Provide the [x, y] coordinate of the cell's center where the given text is located.  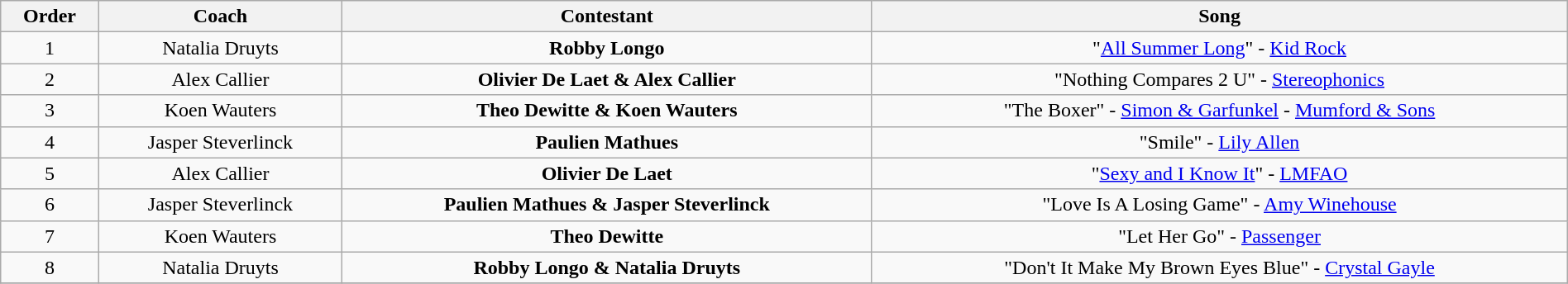
"Nothing Compares 2 U" - Stereophonics [1219, 79]
"Don't It Make My Brown Eyes Blue" - Crystal Gayle [1219, 267]
"All Summer Long" - Kid Rock [1219, 48]
"Love Is A Losing Game" - Amy Winehouse [1219, 205]
Robby Longo & Natalia Druyts [607, 267]
"The Boxer" - Simon & Garfunkel - Mumford & Sons [1219, 111]
Robby Longo [607, 48]
8 [50, 267]
"Smile" - Lily Allen [1219, 142]
Contestant [607, 17]
2 [50, 79]
6 [50, 205]
Olivier De Laet [607, 173]
"Let Her Go" - Passenger [1219, 236]
Coach [220, 17]
Order [50, 17]
Paulien Mathues [607, 142]
"Sexy and I Know It" - LMFAO [1219, 173]
7 [50, 236]
Theo Dewitte & Koen Wauters [607, 111]
Olivier De Laet & Alex Callier [607, 79]
Theo Dewitte [607, 236]
5 [50, 173]
1 [50, 48]
3 [50, 111]
Paulien Mathues & Jasper Steverlinck [607, 205]
Song [1219, 17]
4 [50, 142]
